Scan for the cell matching the given text and deliver its [X, Y] coordinate at center. 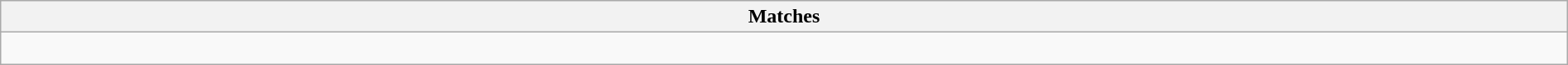
Matches [784, 17]
